Identify which cell holds the provided text, then report its (X, Y) central coordinate. 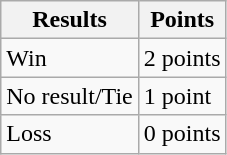
2 points (182, 58)
0 points (182, 134)
No result/Tie (70, 96)
Loss (70, 134)
Results (70, 20)
Points (182, 20)
Win (70, 58)
1 point (182, 96)
